Scan for the cell matching the given text and deliver its [x, y] coordinate at center. 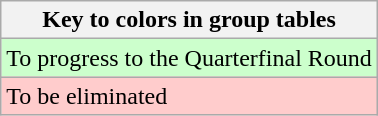
Key to colors in group tables [190, 20]
To be eliminated [190, 96]
To progress to the Quarterfinal Round [190, 58]
